Return [X, Y] of the center of cell containing provided text 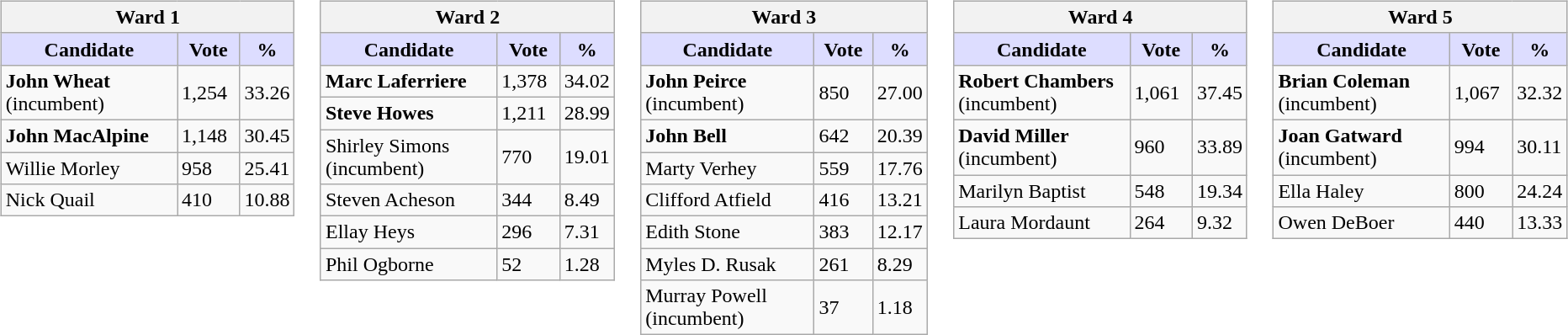
960 [1161, 146]
32.32 [1539, 93]
David Miller (incumbent) [1041, 146]
9.32 [1220, 223]
383 [843, 232]
1,148 [209, 136]
13.33 [1539, 223]
37 [843, 308]
Brian Coleman (incumbent) [1361, 93]
10.88 [268, 200]
440 [1481, 223]
Ward 4 [1100, 17]
28.99 [587, 113]
Ellay Heys [409, 232]
1,378 [528, 81]
344 [528, 200]
7.31 [587, 232]
30.11 [1539, 146]
Clifford Atfield [728, 200]
52 [528, 264]
Ward 2 [468, 17]
Ward 5 [1420, 17]
1,067 [1481, 93]
Steve Howes [409, 113]
27.00 [900, 93]
Ward 1 [148, 17]
Ward 3 [784, 17]
Nick Quail [89, 200]
548 [1161, 191]
25.41 [268, 167]
12.17 [900, 232]
Murray Powell (incumbent) [728, 308]
8.49 [587, 200]
Marty Verhey [728, 167]
19.01 [587, 157]
Joan Gatward (incumbent) [1361, 146]
Myles D. Rusak [728, 264]
John Bell [728, 136]
416 [843, 200]
John Wheat (incumbent) [89, 93]
Steven Acheson [409, 200]
Laura Mordaunt [1041, 223]
19.34 [1220, 191]
13.21 [900, 200]
1.18 [900, 308]
Marilyn Baptist [1041, 191]
20.39 [900, 136]
770 [528, 157]
Marc Laferriere [409, 81]
994 [1481, 146]
Willie Morley [89, 167]
261 [843, 264]
800 [1481, 191]
Phil Ogborne [409, 264]
1,254 [209, 93]
1,061 [1161, 93]
1,211 [528, 113]
John Peirce (incumbent) [728, 93]
Robert Chambers (incumbent) [1041, 93]
559 [843, 167]
Owen DeBoer [1361, 223]
958 [209, 167]
642 [843, 136]
24.24 [1539, 191]
1.28 [587, 264]
33.26 [268, 93]
296 [528, 232]
John MacAlpine [89, 136]
17.76 [900, 167]
33.89 [1220, 146]
850 [843, 93]
34.02 [587, 81]
410 [209, 200]
Edith Stone [728, 232]
Ella Haley [1361, 191]
Shirley Simons (incumbent) [409, 157]
37.45 [1220, 93]
264 [1161, 223]
30.45 [268, 136]
8.29 [900, 264]
